Find where the given text appears and provide that cell's center as (X, Y) coordinate. 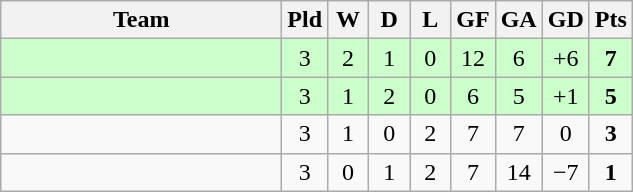
−7 (566, 172)
GD (566, 20)
D (390, 20)
Team (142, 20)
Pld (305, 20)
GA (518, 20)
+1 (566, 96)
12 (473, 58)
GF (473, 20)
Pts (610, 20)
14 (518, 172)
W (348, 20)
L (430, 20)
+6 (566, 58)
